Return the [x, y] coordinate for the center point of the cell that contains the specified text.  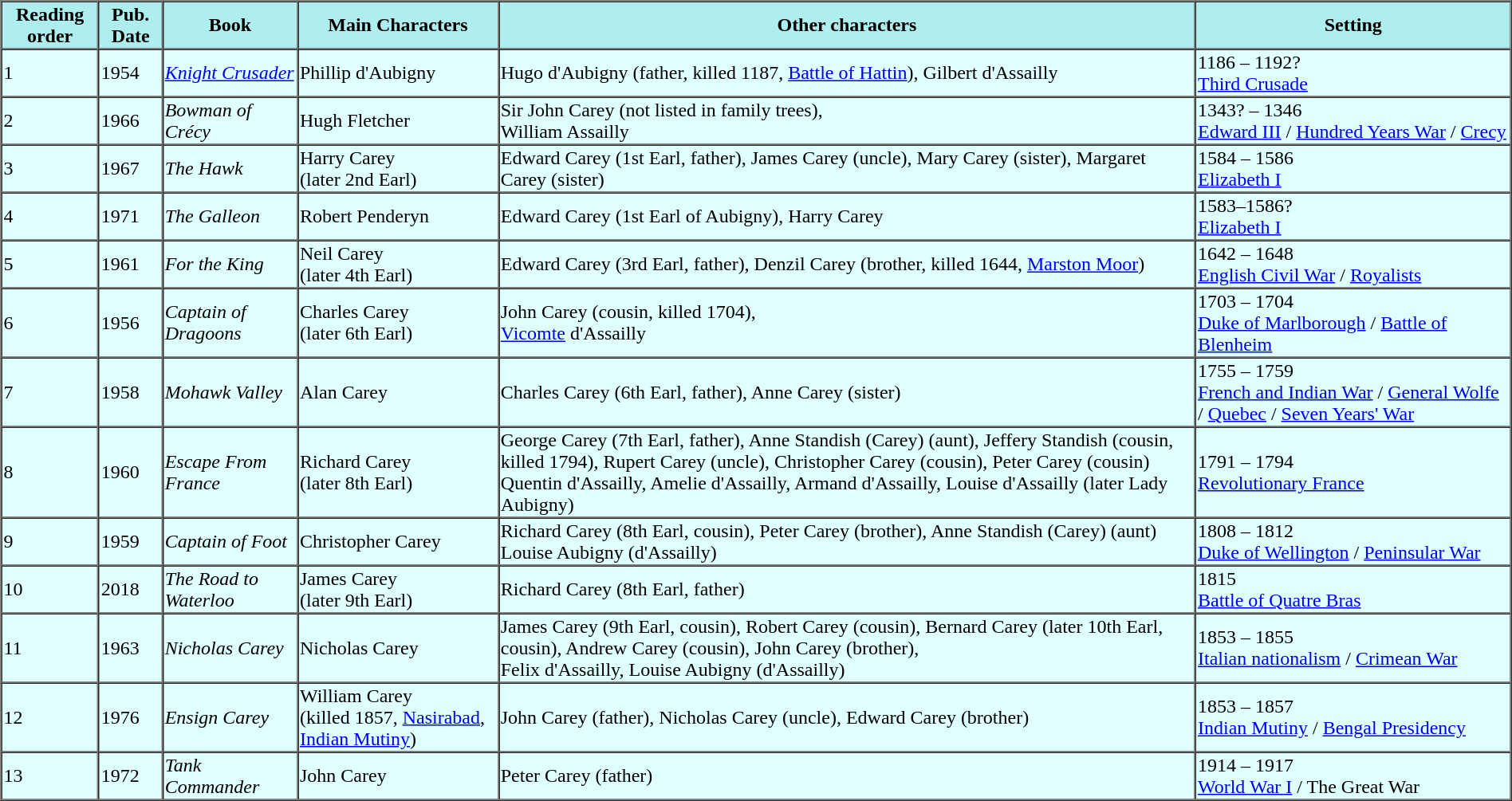
Harry Carey (later 2nd Earl) [398, 169]
John Carey (cousin, killed 1704),Vicomte d'Assailly [847, 324]
1958 [131, 392]
John Carey (father), Nicholas Carey (uncle), Edward Carey (brother) [847, 717]
1808 – 1812Duke of Wellington / Peninsular War [1353, 542]
1959 [131, 542]
9 [50, 542]
10 [50, 590]
5 [50, 265]
Robert Penderyn [398, 217]
1 [50, 73]
2 [50, 121]
The Road to Waterloo [230, 590]
8 [50, 473]
Tank Commander [230, 776]
Christopher Carey [398, 542]
Ensign Carey [230, 717]
1971 [131, 217]
4 [50, 217]
Edward Carey (3rd Earl, father), Denzil Carey (brother, killed 1644, Marston Moor) [847, 265]
Captain of Dragoons [230, 324]
1914 – 1917World War I / The Great War [1353, 776]
6 [50, 324]
3 [50, 169]
1976 [131, 717]
13 [50, 776]
Peter Carey (father) [847, 776]
Hugo d'Aubigny (father, killed 1187, Battle of Hattin), Gilbert d'Assailly [847, 73]
Hugh Fletcher [398, 121]
The Hawk [230, 169]
1967 [131, 169]
Charles Carey (later 6th Earl) [398, 324]
Bowman of Crécy [230, 121]
Knight Crusader [230, 73]
1972 [131, 776]
Main Characters [398, 26]
1703 – 1704Duke of Marlborough / Battle of Blenheim [1353, 324]
Charles Carey (6th Earl, father), Anne Carey (sister) [847, 392]
1966 [131, 121]
1642 – 1648English Civil War / Royalists [1353, 265]
Neil Carey (later 4th Earl) [398, 265]
1956 [131, 324]
Reading order [50, 26]
1853 – 1855Italian nationalism / Crimean War [1353, 649]
James Carey (later 9th Earl) [398, 590]
Pub. Date [131, 26]
12 [50, 717]
John Carey [398, 776]
Book [230, 26]
1853 – 1857Indian Mutiny / Bengal Presidency [1353, 717]
The Galleon [230, 217]
For the King [230, 265]
1961 [131, 265]
Phillip d'Aubigny [398, 73]
1963 [131, 649]
Richard Carey (8th Earl, father) [847, 590]
Setting [1353, 26]
Mohawk Valley [230, 392]
11 [50, 649]
1583–1586?Elizabeth I [1353, 217]
2018 [131, 590]
Sir John Carey (not listed in family trees),William Assailly [847, 121]
Alan Carey [398, 392]
Other characters [847, 26]
7 [50, 392]
1954 [131, 73]
1791 – 1794Revolutionary France [1353, 473]
William Carey(killed 1857, Nasirabad, Indian Mutiny) [398, 717]
Escape From France [230, 473]
Captain of Foot [230, 542]
Richard Carey (later 8th Earl) [398, 473]
Richard Carey (8th Earl, cousin), Peter Carey (brother), Anne Standish (Carey) (aunt)Louise Aubigny (d'Assailly) [847, 542]
Edward Carey (1st Earl of Aubigny), Harry Carey [847, 217]
1343? – 1346Edward III / Hundred Years War / Crecy [1353, 121]
1186 – 1192?Third Crusade [1353, 73]
1584 – 1586Elizabeth I [1353, 169]
1960 [131, 473]
Edward Carey (1st Earl, father), James Carey (uncle), Mary Carey (sister), Margaret Carey (sister) [847, 169]
1755 – 1759French and Indian War / General Wolfe / Quebec / Seven Years' War [1353, 392]
1815Battle of Quatre Bras [1353, 590]
